Identify which cell holds the provided text, then report its [X, Y] central coordinate. 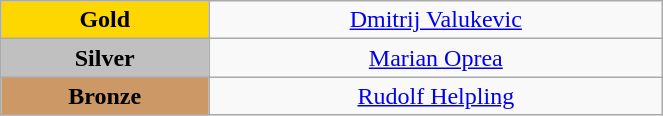
Silver [105, 58]
Marian Oprea [436, 58]
Bronze [105, 96]
Dmitrij Valukevic [436, 20]
Rudolf Helpling [436, 96]
Gold [105, 20]
